Return [X, Y] of the center of cell containing provided text 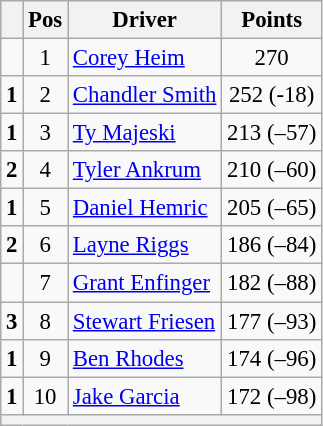
Ben Rhodes [145, 358]
Jake Garcia [145, 396]
Pos [46, 20]
Grant Enfinger [145, 283]
Points [272, 20]
Stewart Friesen [145, 321]
174 (–96) [272, 358]
270 [272, 58]
Driver [145, 20]
177 (–93) [272, 321]
4 [46, 170]
205 (–65) [272, 208]
10 [46, 396]
252 (-18) [272, 95]
182 (–88) [272, 283]
213 (–57) [272, 133]
7 [46, 283]
Chandler Smith [145, 95]
Corey Heim [145, 58]
9 [46, 358]
Tyler Ankrum [145, 170]
Ty Majeski [145, 133]
172 (–98) [272, 396]
186 (–84) [272, 245]
6 [46, 245]
210 (–60) [272, 170]
5 [46, 208]
8 [46, 321]
Daniel Hemric [145, 208]
Layne Riggs [145, 245]
